For the text-containing cell, return its midpoint in [x, y] coordinate format. 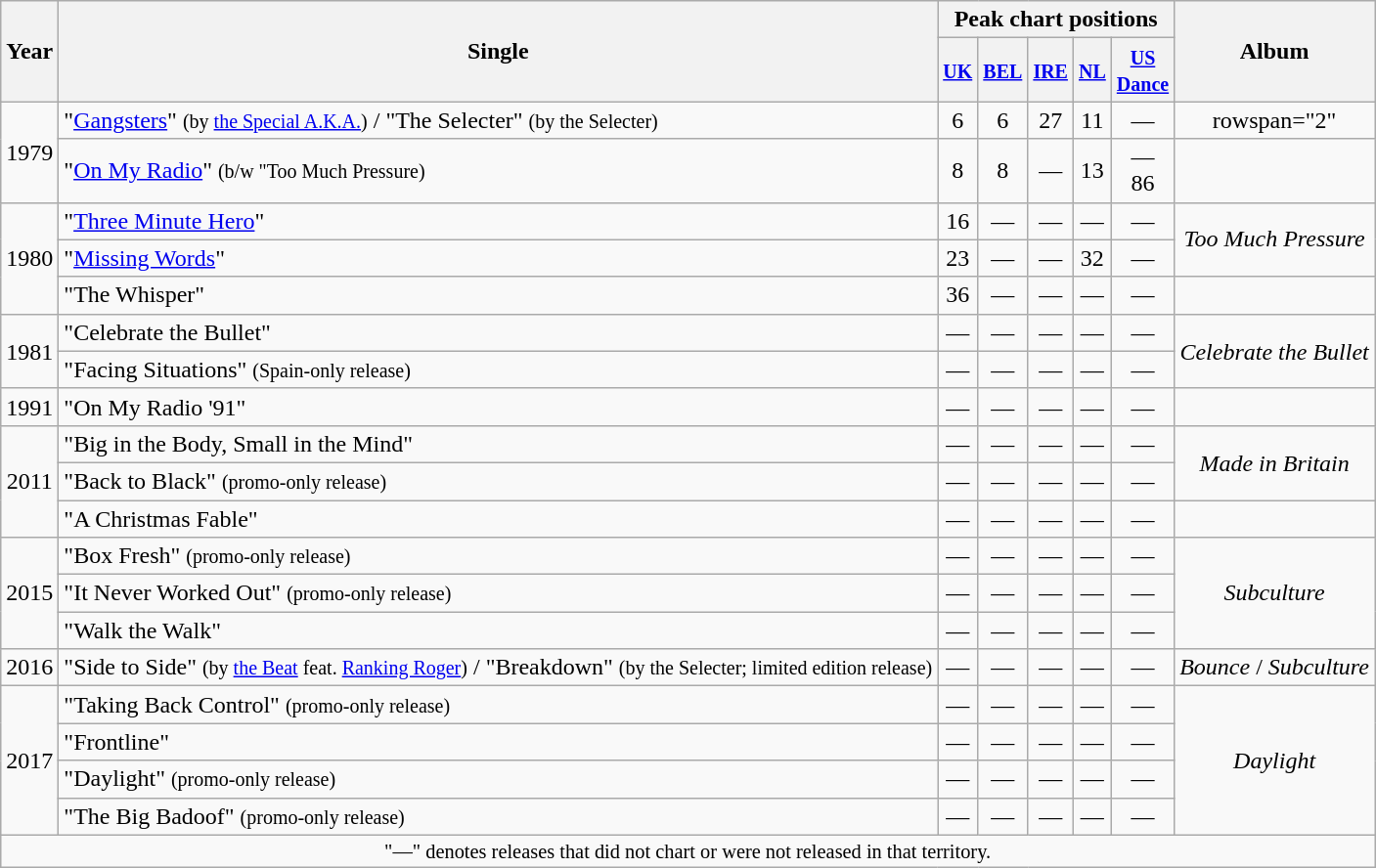
"Gangsters" (by the Special A.K.A.) / "The Selecter" (by the Selecter) [499, 120]
16 [958, 221]
rowspan="2" [1275, 120]
36 [958, 295]
1981 [29, 351]
"Back to Black" (promo-only release) [499, 481]
NL [1091, 70]
Album [1275, 51]
"Box Fresh" (promo-only release) [499, 556]
"Side to Side" (by the Beat feat. Ranking Roger) / "Breakdown" (by the Selecter; limited edition release) [499, 668]
Year [29, 51]
"The Big Badoof" (promo-only release) [499, 816]
2015 [29, 593]
"Facing Situations" (Spain-only release) [499, 369]
"Walk the Walk" [499, 630]
"Big in the Body, Small in the Mind" [499, 444]
Celebrate the Bullet [1275, 351]
USDance [1142, 70]
Bounce / Subculture [1275, 668]
"Daylight" (promo-only release) [499, 779]
Subculture [1275, 593]
"On My Radio '91" [499, 407]
2017 [29, 760]
Single [499, 51]
"It Never Worked Out" (promo-only release) [499, 593]
Peak chart positions [1056, 20]
2011 [29, 481]
1980 [29, 258]
13 [1091, 170]
"A Christmas Fable" [499, 519]
11 [1091, 120]
UK [958, 70]
"Missing Words" [499, 258]
23 [958, 258]
Too Much Pressure [1275, 239]
"On My Radio" (b/w "Too Much Pressure) [499, 170]
—86 [1142, 170]
IRE [1050, 70]
2016 [29, 668]
"Three Minute Hero" [499, 221]
"Taking Back Control" (promo-only release) [499, 705]
32 [1091, 258]
Daylight [1275, 760]
BEL [1003, 70]
"Frontline" [499, 742]
1979 [29, 152]
"The Whisper" [499, 295]
"—" denotes releases that did not chart or were not released in that territory. [688, 851]
27 [1050, 120]
1991 [29, 407]
Made in Britain [1275, 462]
"Celebrate the Bullet" [499, 332]
